Provide the [x, y] coordinate of the cell's center where the given text is located.  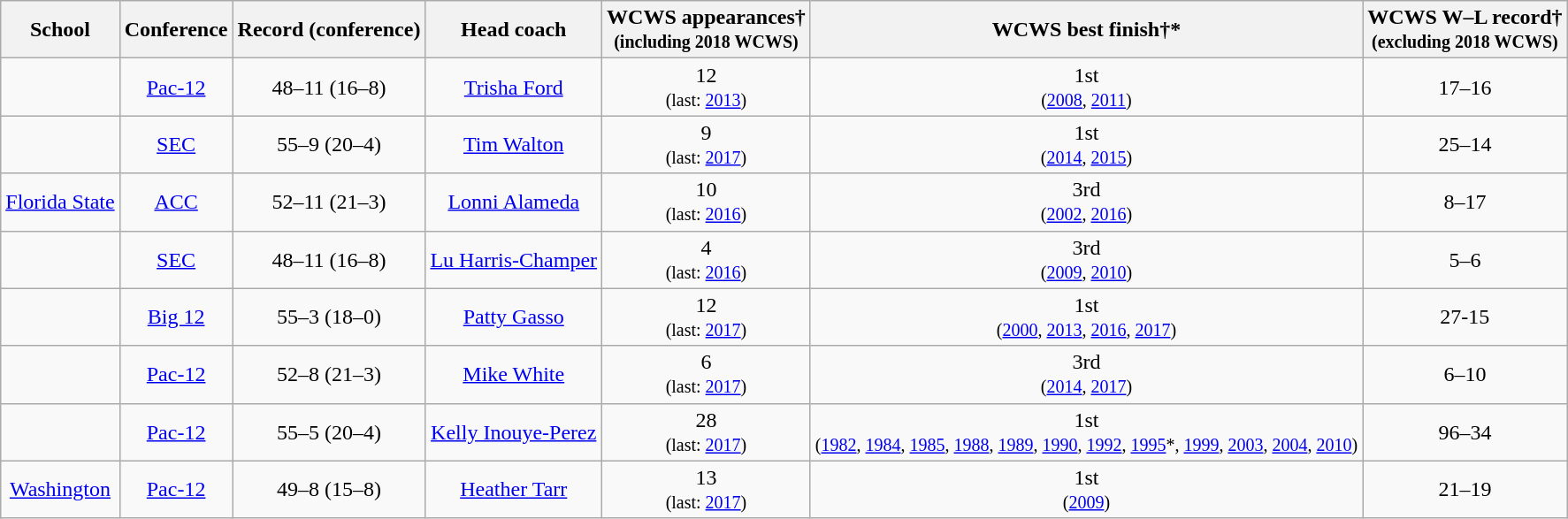
Tim Walton [514, 145]
1st(1982, 1984, 1985, 1988, 1989, 1990, 1992, 1995*, 1999, 2003, 2004, 2010) [1086, 431]
13(last: 2017) [707, 490]
1st(2014, 2015) [1086, 145]
55–9 (20–4) [329, 145]
Patty Gasso [514, 317]
9(last: 2017) [707, 145]
27-15 [1465, 317]
Lu Harris-Champer [514, 260]
52–8 (21–3) [329, 375]
28(last: 2017) [707, 431]
1st(2009) [1086, 490]
5–6 [1465, 260]
Trisha Ford [514, 87]
School [60, 30]
ACC [176, 202]
Conference [176, 30]
Lonni Alameda [514, 202]
12(last: 2017) [707, 317]
96–34 [1465, 431]
Big 12 [176, 317]
8–17 [1465, 202]
Heather Tarr [514, 490]
WCWS appearances† (including 2018 WCWS) [707, 30]
Washington [60, 490]
Florida State [60, 202]
4(last: 2016) [707, 260]
49–8 (15–8) [329, 490]
Kelly Inouye-Perez [514, 431]
Head coach [514, 30]
6(last: 2017) [707, 375]
3rd(2002, 2016) [1086, 202]
55–5 (20–4) [329, 431]
WCWS best finish†* [1086, 30]
55–3 (18–0) [329, 317]
6–10 [1465, 375]
25–14 [1465, 145]
Mike White [514, 375]
10(last: 2016) [707, 202]
3rd(2009, 2010) [1086, 260]
52–11 (21–3) [329, 202]
3rd(2014, 2017) [1086, 375]
21–19 [1465, 490]
12 (last: 2013) [707, 87]
Record (conference) [329, 30]
WCWS W–L record† (excluding 2018 WCWS) [1465, 30]
1st(2000, 2013, 2016, 2017) [1086, 317]
1st (2008, 2011) [1086, 87]
17–16 [1465, 87]
